From the cell containing the given text, extract its center point as [x, y] coordinate. 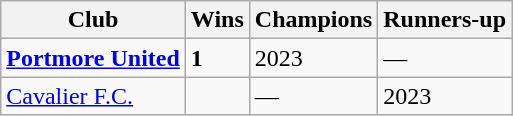
Wins [217, 20]
Champions [313, 20]
Club [94, 20]
Portmore United [94, 58]
1 [217, 58]
Cavalier F.C. [94, 96]
Runners-up [445, 20]
